Extract the [X, Y] coordinate from the center of the cell holding the provided text.  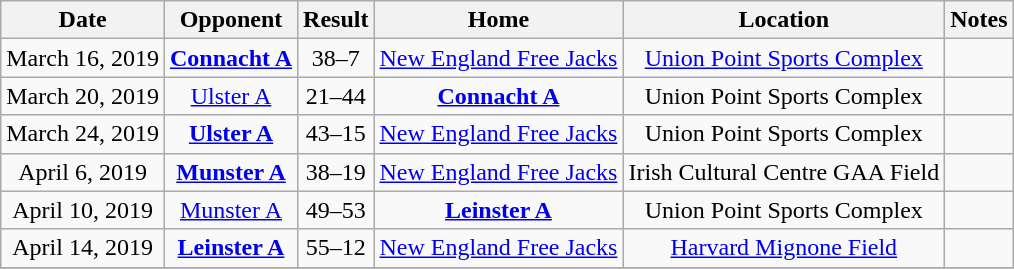
49–53 [336, 210]
April 14, 2019 [83, 248]
55–12 [336, 248]
43–15 [336, 134]
21–44 [336, 96]
Date [83, 20]
Home [498, 20]
38–19 [336, 172]
Notes [979, 20]
March 16, 2019 [83, 58]
Irish Cultural Centre GAA Field [784, 172]
Result [336, 20]
Harvard Mignone Field [784, 248]
Location [784, 20]
Opponent [230, 20]
April 10, 2019 [83, 210]
April 6, 2019 [83, 172]
March 24, 2019 [83, 134]
38–7 [336, 58]
March 20, 2019 [83, 96]
